Extract the [X, Y] coordinate from the center of the cell holding the provided text.  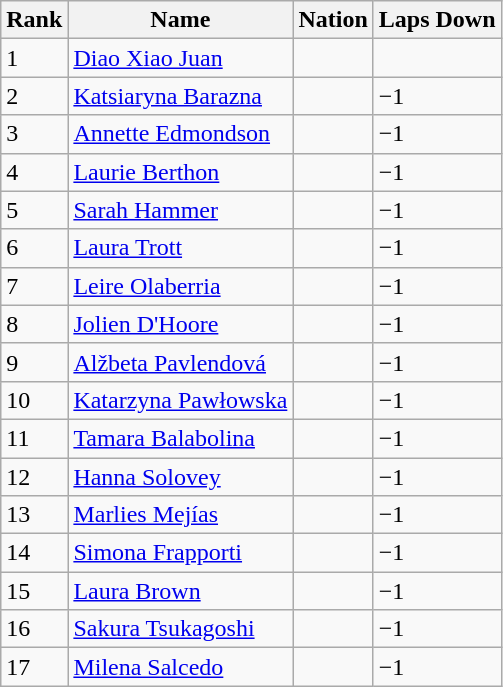
Alžbeta Pavlendová [180, 362]
Simona Frapporti [180, 553]
Name [180, 20]
Laura Trott [180, 248]
Leire Olaberria [180, 286]
Laps Down [437, 20]
Nation [333, 20]
9 [34, 362]
3 [34, 134]
7 [34, 286]
10 [34, 400]
5 [34, 210]
1 [34, 58]
4 [34, 172]
2 [34, 96]
Annette Edmondson [180, 134]
Milena Salcedo [180, 667]
Katarzyna Pawłowska [180, 400]
Sarah Hammer [180, 210]
Laurie Berthon [180, 172]
Hanna Solovey [180, 477]
Rank [34, 20]
Tamara Balabolina [180, 438]
Laura Brown [180, 591]
Sakura Tsukagoshi [180, 629]
13 [34, 515]
11 [34, 438]
Katsiaryna Barazna [180, 96]
Marlies Mejías [180, 515]
17 [34, 667]
12 [34, 477]
Jolien D'Hoore [180, 324]
Diao Xiao Juan [180, 58]
14 [34, 553]
16 [34, 629]
6 [34, 248]
8 [34, 324]
15 [34, 591]
